Determine the [X, Y] coordinate at the center of the cell enclosing the given text.  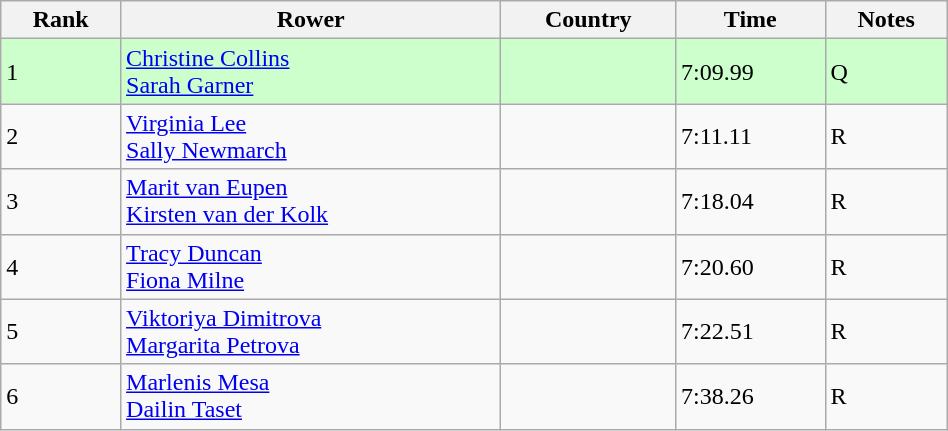
7:38.26 [751, 396]
Notes [886, 20]
Marlenis MesaDailin Taset [311, 396]
1 [61, 72]
Rower [311, 20]
Viktoriya DimitrovaMargarita Petrova [311, 332]
Marit van EupenKirsten van der Kolk [311, 202]
Country [588, 20]
7:18.04 [751, 202]
4 [61, 266]
7:22.51 [751, 332]
3 [61, 202]
7:11.11 [751, 136]
Christine CollinsSarah Garner [311, 72]
7:20.60 [751, 266]
5 [61, 332]
Virginia LeeSally Newmarch [311, 136]
Time [751, 20]
2 [61, 136]
7:09.99 [751, 72]
Q [886, 72]
Tracy DuncanFiona Milne [311, 266]
Rank [61, 20]
6 [61, 396]
